Return (X, Y) of the center of cell containing provided text 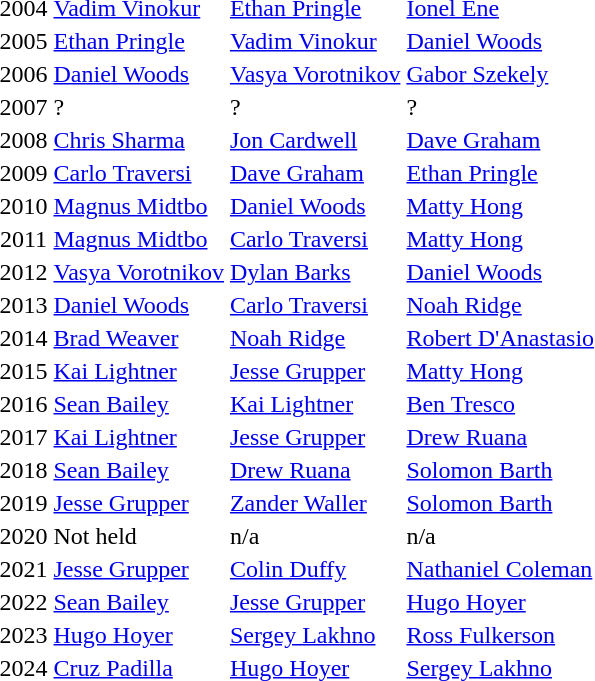
Colin Duffy (314, 569)
Hugo Hoyer (138, 635)
Brad Weaver (138, 338)
Dave Graham (314, 173)
Sergey Lakhno (314, 635)
Chris Sharma (138, 140)
Zander Waller (314, 503)
Noah Ridge (314, 338)
Vadim Vinokur (314, 41)
Drew Ruana (314, 470)
Not held (138, 536)
Ethan Pringle (138, 41)
Jon Cardwell (314, 140)
Dylan Barks (314, 272)
n/a (314, 536)
